Capture the cell that displays the provided text and extract its (x, y) central coordinate. 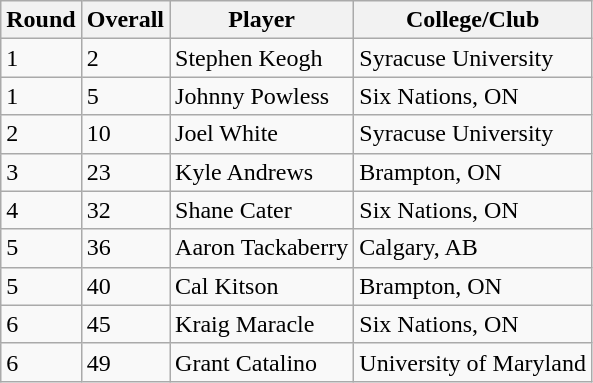
10 (125, 134)
University of Maryland (473, 362)
Kyle Andrews (262, 172)
45 (125, 324)
49 (125, 362)
Joel White (262, 134)
3 (41, 172)
36 (125, 248)
Kraig Maracle (262, 324)
Cal Kitson (262, 286)
40 (125, 286)
4 (41, 210)
Player (262, 20)
Grant Catalino (262, 362)
Stephen Keogh (262, 58)
Overall (125, 20)
32 (125, 210)
Johnny Powless (262, 96)
College/Club (473, 20)
Round (41, 20)
Aaron Tackaberry (262, 248)
23 (125, 172)
Calgary, AB (473, 248)
Shane Cater (262, 210)
